Locate the cell with the specified text and output its (X, Y) center coordinate. 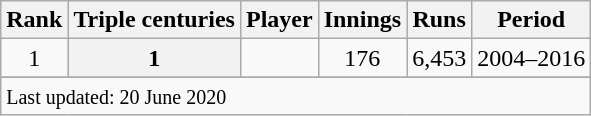
Rank (34, 20)
176 (362, 58)
Last updated: 20 June 2020 (296, 96)
Innings (362, 20)
2004–2016 (532, 58)
Player (279, 20)
6,453 (440, 58)
Runs (440, 20)
Triple centuries (154, 20)
Period (532, 20)
